Provide the (x, y) coordinate of the cell's center where the given text is located.  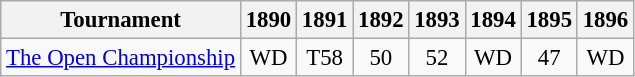
1894 (493, 20)
1891 (325, 20)
1895 (549, 20)
1890 (268, 20)
1893 (437, 20)
1892 (381, 20)
50 (381, 58)
Tournament (121, 20)
T58 (325, 58)
1896 (605, 20)
52 (437, 58)
The Open Championship (121, 58)
47 (549, 58)
